From the cell containing the given text, extract its center point as [x, y] coordinate. 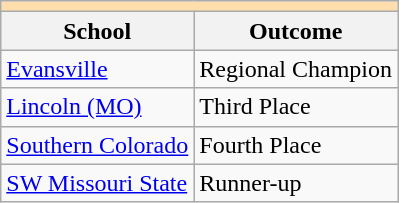
Runner-up [296, 183]
Third Place [296, 107]
Regional Champion [296, 69]
Evansville [98, 69]
Fourth Place [296, 145]
School [98, 31]
Outcome [296, 31]
SW Missouri State [98, 183]
Lincoln (MO) [98, 107]
Southern Colorado [98, 145]
